Determine the [X, Y] coordinate at the center of the cell enclosing the given text.  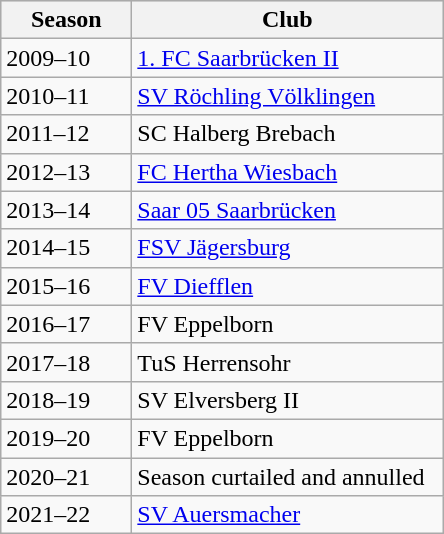
FV Diefflen [288, 286]
SV Elversberg II [288, 400]
2018–19 [66, 400]
Saar 05 Saarbrücken [288, 210]
Club [288, 20]
2016–17 [66, 324]
TuS Herrensohr [288, 362]
FC Hertha Wiesbach [288, 172]
SC Halberg Brebach [288, 134]
1. FC Saarbrücken II [288, 58]
2015–16 [66, 286]
Season curtailed and annulled [288, 477]
2019–20 [66, 438]
2013–14 [66, 210]
SV Auersmacher [288, 515]
FSV Jägersburg [288, 248]
2012–13 [66, 172]
2010–11 [66, 96]
2014–15 [66, 248]
2020–21 [66, 477]
Season [66, 20]
2021–22 [66, 515]
2017–18 [66, 362]
2011–12 [66, 134]
2009–10 [66, 58]
SV Röchling Völklingen [288, 96]
